Locate the cell with the specified text and output its [x, y] center coordinate. 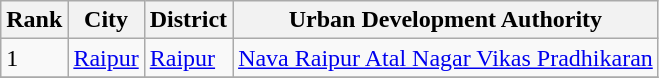
District [188, 20]
Urban Development Authority [446, 20]
Nava Raipur Atal Nagar Vikas Pradhikaran [446, 58]
City [106, 20]
1 [34, 58]
Rank [34, 20]
